Return the (X, Y) coordinate for the center point of the cell that contains the specified text.  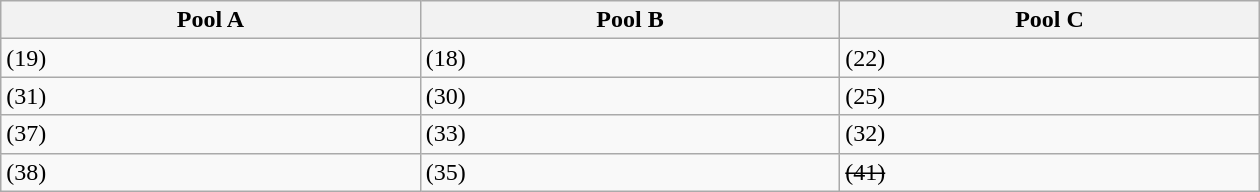
Pool B (630, 20)
(35) (630, 172)
(31) (210, 96)
(22) (1050, 58)
(41) (1050, 172)
(37) (210, 134)
(33) (630, 134)
Pool C (1050, 20)
(25) (1050, 96)
(30) (630, 96)
(32) (1050, 134)
(19) (210, 58)
(18) (630, 58)
(38) (210, 172)
Pool A (210, 20)
